Capture the cell that displays the provided text and extract its [X, Y] central coordinate. 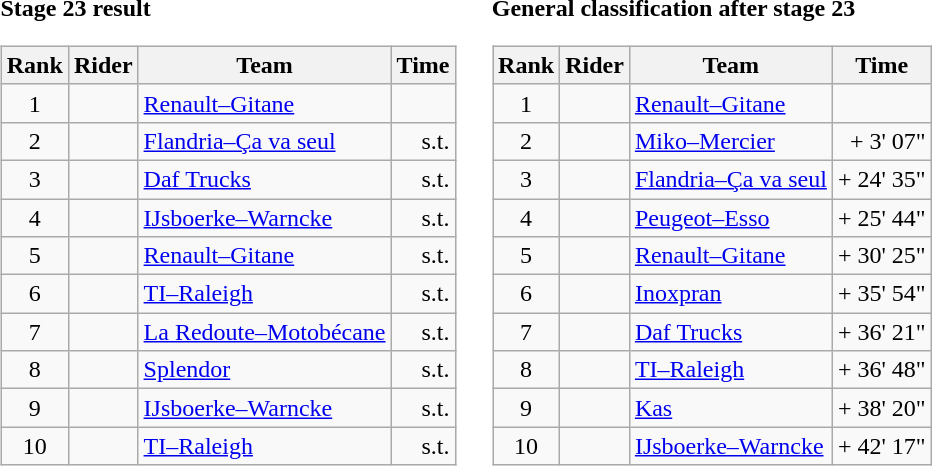
Miko–Mercier [730, 141]
+ 42' 17" [882, 446]
+ 24' 35" [882, 179]
La Redoute–Motobécane [264, 332]
Splendor [264, 370]
+ 3' 07" [882, 141]
+ 25' 44" [882, 217]
Inoxpran [730, 294]
+ 38' 20" [882, 408]
+ 36' 21" [882, 332]
Kas [730, 408]
+ 36' 48" [882, 370]
+ 30' 25" [882, 256]
+ 35' 54" [882, 294]
Peugeot–Esso [730, 217]
